Detect which cell encompasses the target text, then output its [x, y] center coordinate. 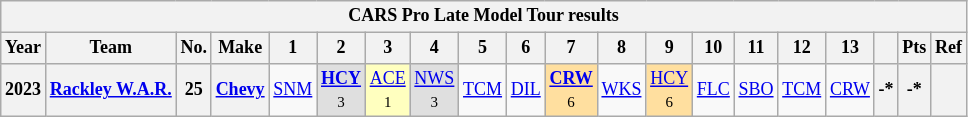
11 [756, 48]
1 [293, 48]
Team [110, 48]
NWS3 [434, 90]
12 [802, 48]
6 [526, 48]
Pts [914, 48]
CRW6 [571, 90]
DIL [526, 90]
8 [622, 48]
ACE1 [388, 90]
7 [571, 48]
5 [483, 48]
Make [240, 48]
10 [713, 48]
9 [670, 48]
WKS [622, 90]
Chevy [240, 90]
HCY6 [670, 90]
FLC [713, 90]
13 [850, 48]
CARS Pro Late Model Tour results [484, 16]
2023 [24, 90]
SNM [293, 90]
2 [342, 48]
Year [24, 48]
Ref [949, 48]
SBO [756, 90]
4 [434, 48]
CRW [850, 90]
HCY3 [342, 90]
25 [194, 90]
Rackley W.A.R. [110, 90]
3 [388, 48]
No. [194, 48]
